Return [x, y] of the center of cell containing provided text 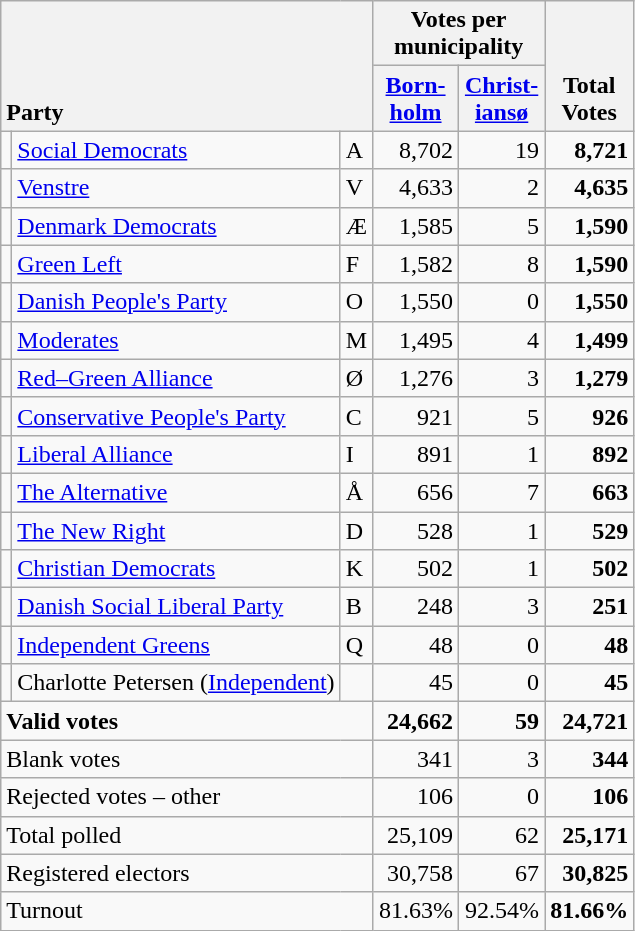
Independent Greens [176, 645]
892 [590, 454]
Danish Social Liberal Party [176, 607]
4 [502, 340]
1,585 [416, 226]
B [356, 607]
Charlotte Petersen (Independent) [176, 683]
I [356, 454]
4,633 [416, 188]
248 [416, 607]
Party [187, 66]
Q [356, 645]
30,825 [590, 873]
1,276 [416, 378]
529 [590, 531]
Total Votes [590, 66]
Total polled [187, 835]
Ø [356, 378]
62 [502, 835]
341 [416, 759]
1,582 [416, 264]
30,758 [416, 873]
Denmark Democrats [176, 226]
V [356, 188]
M [356, 340]
1,495 [416, 340]
Valid votes [187, 721]
C [356, 416]
2 [502, 188]
F [356, 264]
Votes per municipality [459, 34]
344 [590, 759]
A [356, 150]
The New Right [176, 531]
891 [416, 454]
19 [502, 150]
1,279 [590, 378]
7 [502, 492]
Moderates [176, 340]
81.66% [590, 911]
Christ- iansø [502, 98]
Registered electors [187, 873]
656 [416, 492]
Red–Green Alliance [176, 378]
24,662 [416, 721]
Christian Democrats [176, 569]
25,171 [590, 835]
Danish People's Party [176, 302]
Social Democrats [176, 150]
Rejected votes – other [187, 797]
926 [590, 416]
1,499 [590, 340]
663 [590, 492]
8,702 [416, 150]
Conservative People's Party [176, 416]
25,109 [416, 835]
Venstre [176, 188]
81.63% [416, 911]
Æ [356, 226]
Blank votes [187, 759]
8 [502, 264]
Born- holm [416, 98]
Turnout [187, 911]
Green Left [176, 264]
K [356, 569]
Å [356, 492]
The Alternative [176, 492]
92.54% [502, 911]
67 [502, 873]
59 [502, 721]
8,721 [590, 150]
4,635 [590, 188]
24,721 [590, 721]
528 [416, 531]
251 [590, 607]
D [356, 531]
O [356, 302]
Liberal Alliance [176, 454]
921 [416, 416]
